Provide the (x, y) coordinate of the cell's center where the given text is located.  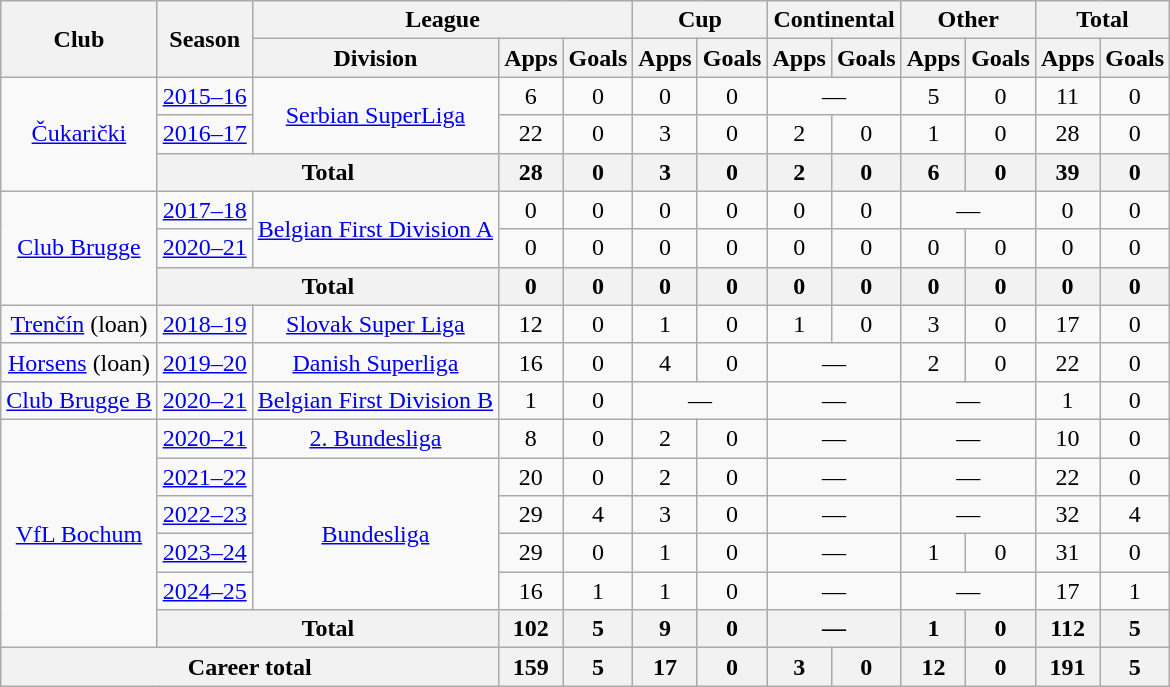
32 (1067, 515)
Season (204, 39)
31 (1067, 553)
Belgian First Division B (375, 400)
Trenčín (loan) (79, 324)
191 (1067, 667)
159 (531, 667)
2023–24 (204, 553)
2017–18 (204, 210)
Club (79, 39)
Cup (700, 20)
Serbian SuperLiga (375, 115)
League (442, 20)
Horsens (loan) (79, 362)
Division (375, 58)
2019–20 (204, 362)
Čukarički (79, 134)
2022–23 (204, 515)
2. Bundesliga (375, 438)
39 (1067, 172)
20 (531, 477)
2021–22 (204, 477)
VfL Bochum (79, 533)
Slovak Super Liga (375, 324)
Career total (250, 667)
2024–25 (204, 591)
Bundesliga (375, 534)
Danish Superliga (375, 362)
2018–19 (204, 324)
9 (665, 629)
8 (531, 438)
Other (968, 20)
102 (531, 629)
Club Brugge B (79, 400)
11 (1067, 96)
112 (1067, 629)
2015–16 (204, 96)
Club Brugge (79, 248)
2016–17 (204, 134)
10 (1067, 438)
Continental (834, 20)
Belgian First Division A (375, 229)
